Return the [x, y] coordinate for the center point of the cell that contains the specified text.  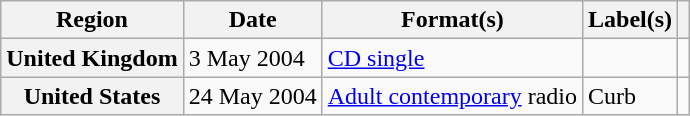
United States [92, 96]
3 May 2004 [252, 58]
Date [252, 20]
United Kingdom [92, 58]
Curb [630, 96]
Region [92, 20]
Format(s) [452, 20]
CD single [452, 58]
Adult contemporary radio [452, 96]
24 May 2004 [252, 96]
Label(s) [630, 20]
